Capture the cell that displays the provided text and extract its [X, Y] central coordinate. 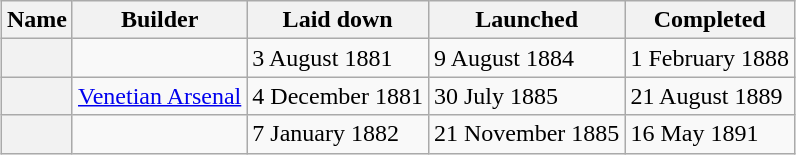
Completed [710, 20]
21 August 1889 [710, 96]
Laid down [338, 20]
Venetian Arsenal [159, 96]
30 July 1885 [526, 96]
Launched [526, 20]
4 December 1881 [338, 96]
21 November 1885 [526, 134]
16 May 1891 [710, 134]
3 August 1881 [338, 58]
7 January 1882 [338, 134]
Name [36, 20]
9 August 1884 [526, 58]
1 February 1888 [710, 58]
Builder [159, 20]
